Scan for the cell matching the given text and deliver its [X, Y] coordinate at center. 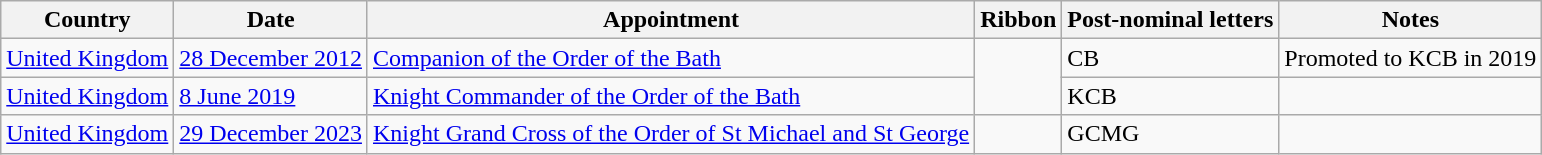
Country [88, 20]
CB [1170, 58]
Date [271, 20]
Knight Commander of the Order of the Bath [670, 96]
Promoted to KCB in 2019 [1410, 58]
Appointment [670, 20]
29 December 2023 [271, 134]
Companion of the Order of the Bath [670, 58]
Notes [1410, 20]
Knight Grand Cross of the Order of St Michael and St George [670, 134]
Post-nominal letters [1170, 20]
Ribbon [1018, 20]
8 June 2019 [271, 96]
KCB [1170, 96]
28 December 2012 [271, 58]
GCMG [1170, 134]
